Return the (X, Y) coordinate for the center point of the cell that contains the specified text.  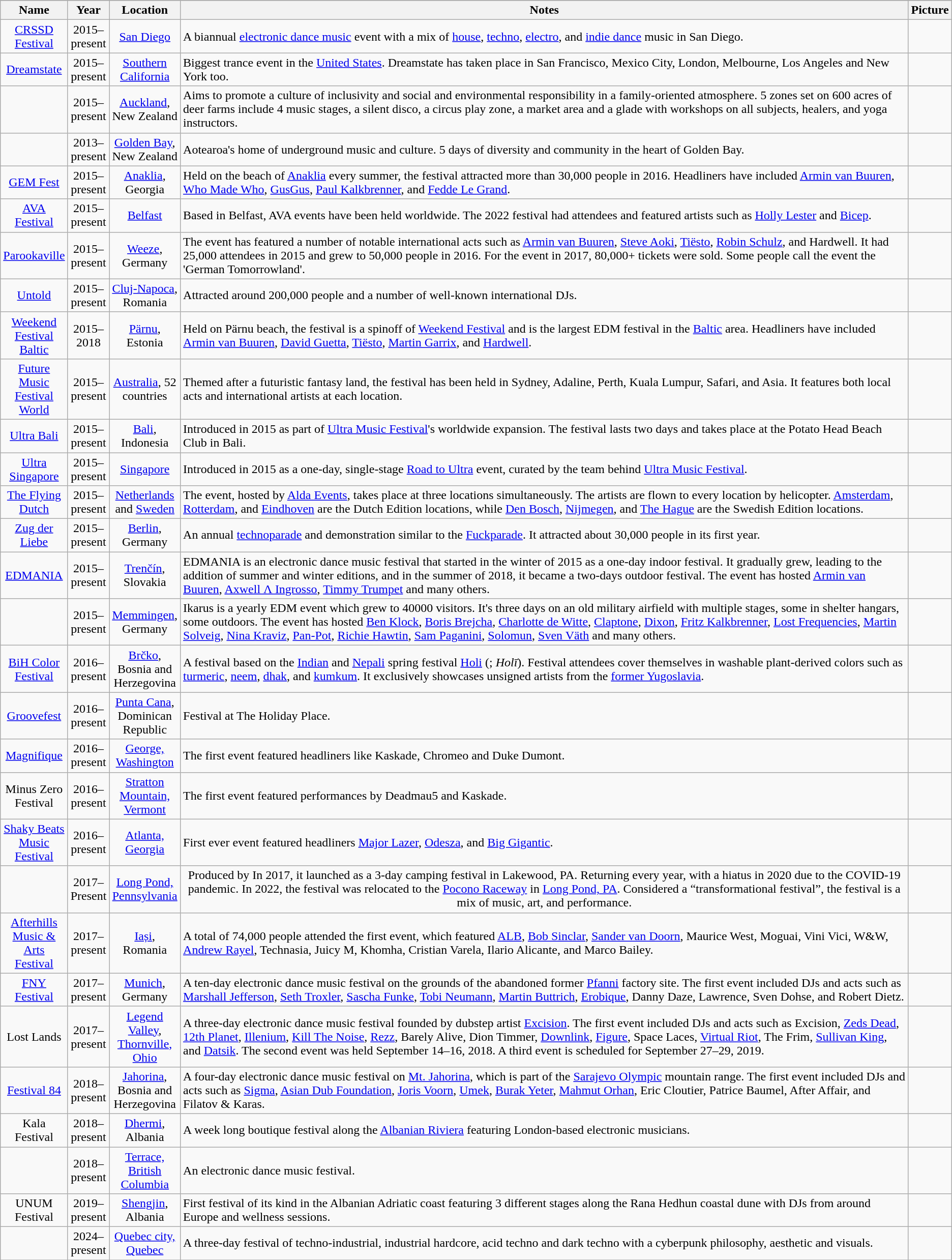
EDMANIA (34, 575)
Shaky Beats Music Festival (34, 842)
Memmingen, Germany (145, 622)
Aotearoa's home of underground music and culture. 5 days of diversity and community in the heart of Golden Bay. (544, 150)
CRSSD Festival (34, 37)
Minus Zero Festival (34, 796)
Notes (544, 10)
FNY Festival (34, 990)
The first event featured headliners like Kaskade, Chromeo and Duke Dumont. (544, 756)
Pärnu, Estonia (145, 335)
Lost Lands (34, 1037)
2016– present (88, 756)
Biggest trance event in the United States. Dreamstate has taken place in San Francisco, Mexico City, London, Melbourne, Los Angeles and New York too. (544, 69)
Untold (34, 295)
Magnifique (34, 756)
Brčko, Bosnia and Herzegovina (145, 669)
An electronic dance music festival. (544, 1170)
Weekend Festival Baltic (34, 335)
Punta Cana, Dominican Republic (145, 716)
2013–present (88, 150)
Iași, Romania (145, 943)
Dhermi, Albania (145, 1130)
Attracted around 200,000 people and a number of well-known international DJs. (544, 295)
Year (88, 10)
Australia, 52 countries (145, 389)
2024–present (88, 1243)
Afterhills Music & Arts Festival (34, 943)
Introduced in 2015 as a one-day, single-stage Road to Ultra event, curated by the team behind Ultra Music Festival. (544, 469)
BiH Color Festival (34, 669)
Parookaville (34, 255)
Kala Festival (34, 1130)
Jahorina, Bosnia and Herzegovina (145, 1090)
San Diego (145, 37)
Ultra Bali (34, 435)
The Flying Dutch (34, 503)
Long Pond, Pennsylvania (145, 889)
Based in Belfast, AVA events have been held worldwide. The 2022 festival had attendees and featured artists such as Holly Lester and Bicep. (544, 216)
Singapore (145, 469)
Dreamstate (34, 69)
Southern California (145, 69)
George, Washington (145, 756)
First ever event featured headliners Major Lazer, Odesza, and Big Gigantic. (544, 842)
Anaklia, Georgia (145, 182)
A three-day festival of techno-industrial, industrial hardcore, acid techno and dark techno with a cyberpunk philosophy, aesthetic and visuals. (544, 1243)
2015–2018 (88, 335)
Golden Bay, New Zealand (145, 150)
Festival at The Holiday Place. (544, 716)
Belfast (145, 216)
GEM Fest (34, 182)
The first event featured performances by Deadmau5 and Kaskade. (544, 796)
Auckland, New Zealand (145, 109)
Picture (930, 10)
Location (145, 10)
A biannual electronic dance music event with a mix of house, techno, electro, and indie dance music in San Diego. (544, 37)
Groovefest (34, 716)
Terrace, British Columbia (145, 1170)
Shengjin, Albania (145, 1211)
AVA Festival (34, 216)
Cluj-Napoca, Romania (145, 295)
2017–Present (88, 889)
Berlin, Germany (145, 535)
Future Music Festival World (34, 389)
An annual technoparade and demonstration similar to the Fuckparade. It attracted about 30,000 people in its first year. (544, 535)
Zug der Liebe (34, 535)
Bali, Indonesia (145, 435)
Netherlands and Sweden (145, 503)
Trenčín, Slovakia (145, 575)
Festival 84 (34, 1090)
Legend Valley, Thornville, Ohio (145, 1037)
Name (34, 10)
Munich, Germany (145, 990)
Ultra Singapore (34, 469)
Atlanta, Georgia (145, 842)
A week long boutique festival along the Albanian Riviera featuring London-based electronic musicians. (544, 1130)
UNUM Festival (34, 1211)
Weeze, Germany (145, 255)
Stratton Mountain, Vermont (145, 796)
Quebec city, Quebec (145, 1243)
2019–present (88, 1211)
